Identify which cell holds the provided text, then report its [X, Y] central coordinate. 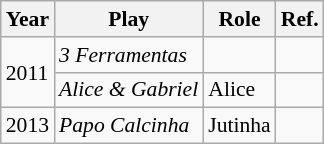
2011 [28, 72]
Alice [239, 90]
3 Ferramentas [128, 55]
2013 [28, 126]
Jutinha [239, 126]
Alice & Gabriel [128, 90]
Ref. [300, 19]
Play [128, 19]
Papo Calcinha [128, 126]
Role [239, 19]
Year [28, 19]
